For the text-containing cell, return its midpoint in (x, y) coordinate format. 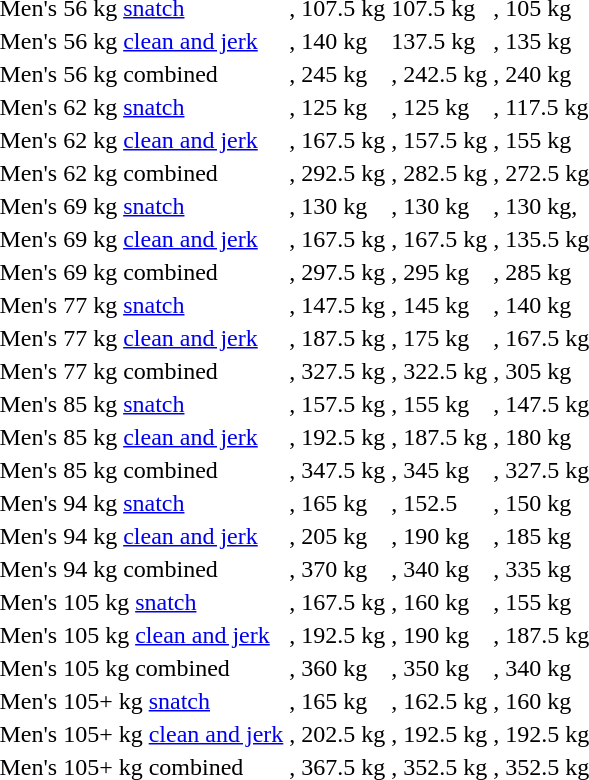
, 297.5 kg (338, 272)
137.5 kg (440, 41)
, 175 kg (440, 338)
, 205 kg (338, 536)
, 160 kg (440, 602)
, 370 kg (338, 569)
, 350 kg (440, 668)
, 360 kg (338, 668)
, 340 kg (440, 569)
, 245 kg (338, 74)
, 147.5 kg (338, 305)
, 242.5 kg (440, 74)
, 162.5 kg (440, 701)
, 347.5 kg (338, 470)
, 155 kg (440, 404)
, 322.5 kg (440, 371)
, 295 kg (440, 272)
, 292.5 kg (338, 173)
, 202.5 kg (338, 734)
, 345 kg (440, 470)
, 282.5 kg (440, 173)
, 152.5 (440, 503)
, 145 kg (440, 305)
, 140 kg (338, 41)
, 327.5 kg (338, 371)
